Locate the cell with the specified text and output its (X, Y) center coordinate. 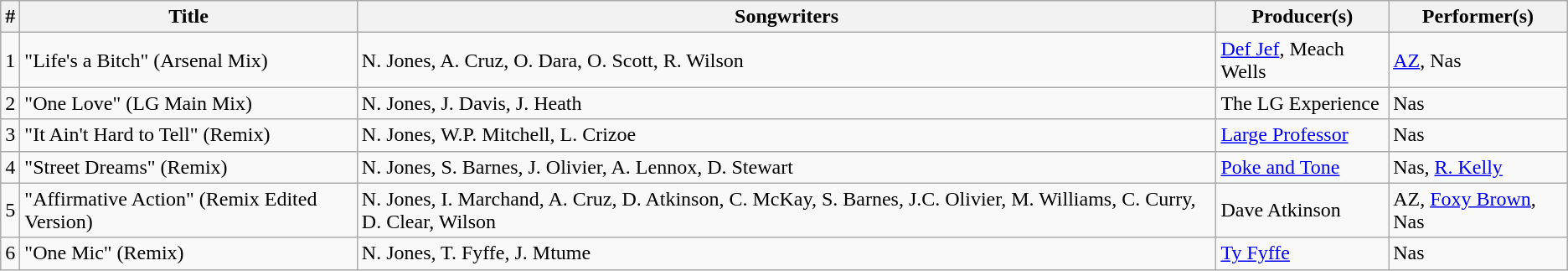
N. Jones, T. Fyffe, J. Mtume (787, 253)
N. Jones, I. Marchand, A. Cruz, D. Atkinson, C. McKay, S. Barnes, J.C. Olivier, M. Williams, C. Curry, D. Clear, Wilson (787, 210)
"It Ain't Hard to Tell" (Remix) (188, 135)
N. Jones, A. Cruz, O. Dara, O. Scott, R. Wilson (787, 60)
6 (10, 253)
N. Jones, S. Barnes, J. Olivier, A. Lennox, D. Stewart (787, 167)
2 (10, 103)
The LG Experience (1302, 103)
Nas, R. Kelly (1478, 167)
Performer(s) (1478, 17)
Songwriters (787, 17)
AZ, Nas (1478, 60)
Title (188, 17)
1 (10, 60)
"One Love" (LG Main Mix) (188, 103)
3 (10, 135)
"Street Dreams" (Remix) (188, 167)
5 (10, 210)
N. Jones, J. Davis, J. Heath (787, 103)
# (10, 17)
"One Mic" (Remix) (188, 253)
Poke and Tone (1302, 167)
Producer(s) (1302, 17)
Dave Atkinson (1302, 210)
Def Jef, Meach Wells (1302, 60)
Ty Fyffe (1302, 253)
AZ, Foxy Brown, Nas (1478, 210)
4 (10, 167)
"Life's a Bitch" (Arsenal Mix) (188, 60)
Large Professor (1302, 135)
"Affirmative Action" (Remix Edited Version) (188, 210)
N. Jones, W.P. Mitchell, L. Crizoe (787, 135)
